Determine the (X, Y) coordinate at the center of the cell enclosing the given text.  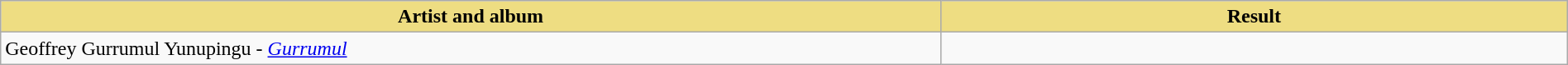
Artist and album (471, 17)
Result (1254, 17)
Geoffrey Gurrumul Yunupingu - Gurrumul (471, 48)
